Return (X, Y) of the center of cell containing provided text 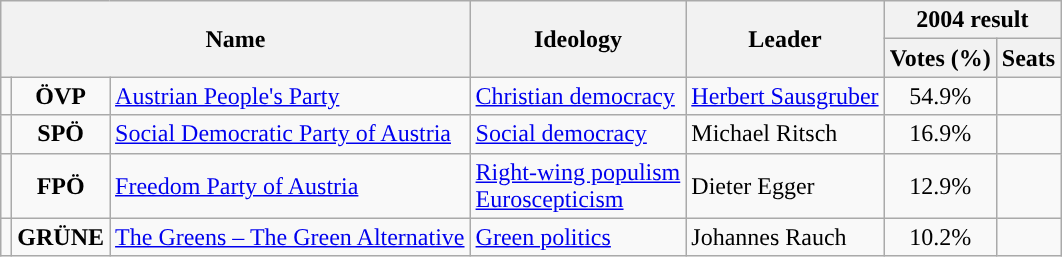
Social Democratic Party of Austria (290, 134)
Freedom Party of Austria (290, 186)
Dieter Egger (785, 186)
Christian democracy (578, 96)
Leader (785, 39)
Herbert Sausgruber (785, 96)
Green politics (578, 237)
Ideology (578, 39)
10.2% (940, 237)
Johannes Rauch (785, 237)
16.9% (940, 134)
FPÖ (61, 186)
Votes (%) (940, 58)
54.9% (940, 96)
12.9% (940, 186)
Name (236, 39)
2004 result (972, 20)
GRÜNE (61, 237)
Social democracy (578, 134)
SPÖ (61, 134)
ÖVP (61, 96)
Michael Ritsch (785, 134)
Seats (1028, 58)
Austrian People's Party (290, 96)
The Greens – The Green Alternative (290, 237)
Right-wing populismEuroscepticism (578, 186)
